Capture the cell that displays the provided text and extract its (x, y) central coordinate. 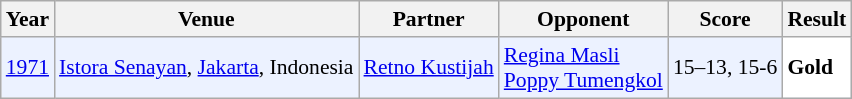
Partner (429, 19)
1971 (28, 68)
Result (816, 19)
Opponent (584, 19)
15–13, 15-6 (725, 68)
Gold (816, 68)
Score (725, 19)
Regina Masli Poppy Tumengkol (584, 68)
Year (28, 19)
Retno Kustijah (429, 68)
Venue (206, 19)
Istora Senayan, Jakarta, Indonesia (206, 68)
